Find where the given text appears and provide that cell's center as [X, Y] coordinate. 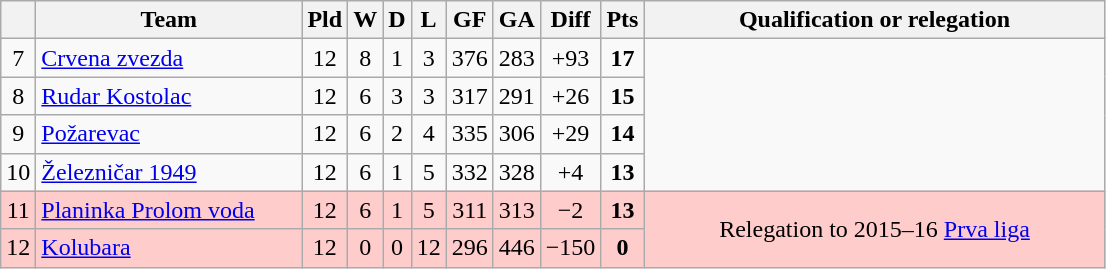
−2 [570, 210]
10 [18, 172]
291 [516, 96]
17 [622, 58]
Železničar 1949 [169, 172]
−150 [570, 248]
W [366, 20]
Diff [570, 20]
Planinka Prolom voda [169, 210]
446 [516, 248]
Kolubara [169, 248]
306 [516, 134]
313 [516, 210]
2 [397, 134]
+4 [570, 172]
+26 [570, 96]
Crvena zvezda [169, 58]
328 [516, 172]
+29 [570, 134]
Požarevac [169, 134]
15 [622, 96]
GA [516, 20]
335 [470, 134]
Team [169, 20]
+93 [570, 58]
332 [470, 172]
Pld [325, 20]
4 [428, 134]
Relegation to 2015–16 Prva liga [874, 229]
311 [470, 210]
7 [18, 58]
14 [622, 134]
GF [470, 20]
Rudar Kostolac [169, 96]
Qualification or relegation [874, 20]
317 [470, 96]
11 [18, 210]
283 [516, 58]
376 [470, 58]
Pts [622, 20]
L [428, 20]
296 [470, 248]
D [397, 20]
9 [18, 134]
